Capture the cell that displays the provided text and extract its [x, y] central coordinate. 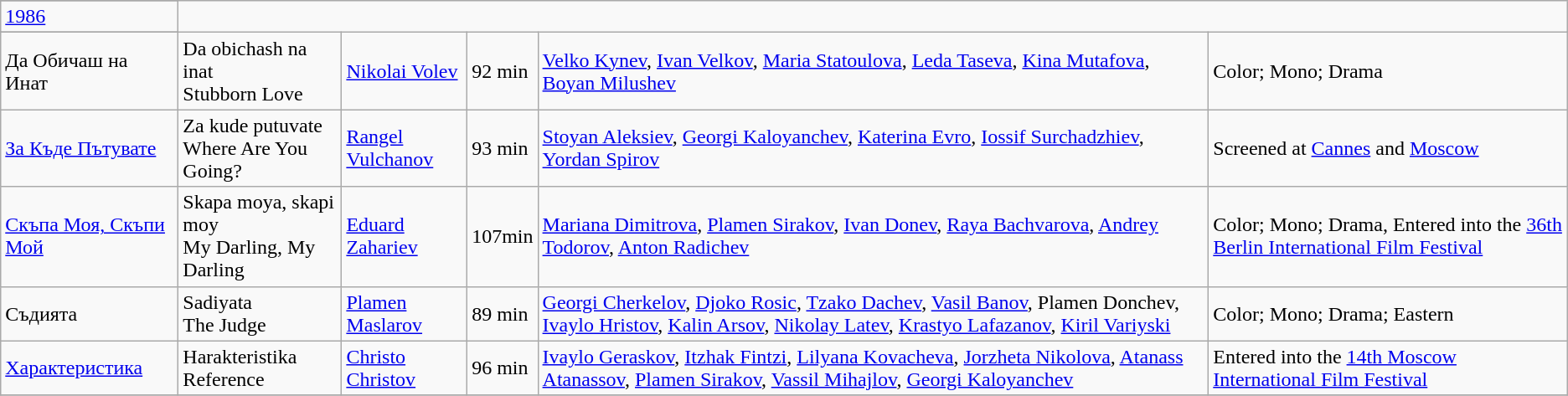
Screened at Cannes and Moscow [1388, 148]
Color; Mono; Drama; Eastern [1388, 313]
107min [503, 236]
Velko Kynev, Ivan Velkov, Maria Statoulova, Leda Taseva, Kina Mutafova, Boyan Milushev [873, 71]
Christo Christov [405, 368]
Plamen Maslarov [405, 313]
SadiyataThe Judge [260, 313]
HarakteristikaReference [260, 368]
Характеристика [90, 368]
Mariana Dimitrova, Plamen Sirakov, Ivan Donev, Raya Bachvarova, Andrey Todorov, Anton Radichev [873, 236]
Da obichash na inatStubborn Love [260, 71]
Скъпа Моя, Скъпи Мой [90, 236]
Color; Mono; Drama [1388, 71]
Za kude putuvateWhere Are You Going? [260, 148]
93 min [503, 148]
Nikolai Volev [405, 71]
За Къде Пътувате [90, 148]
96 min [503, 368]
Stoyan Aleksiev, Georgi Kaloyanchev, Katerina Evro, Iossif Surchadzhiev, Yordan Spirov [873, 148]
Съдията [90, 313]
Entered into the 14th Moscow International Film Festival [1388, 368]
Color; Mono; Drama, Entered into the 36th Berlin International Film Festival [1388, 236]
1986 [90, 17]
Eduard Zahariev [405, 236]
Да Обичаш на Инат [90, 71]
Ivaylo Geraskov, Itzhak Fintzi, Lilyana Kovacheva, Jorzheta Nikolova, Atanass Atanassov, Plamen Sirakov, Vassil Mihajlov, Georgi Kaloyanchev [873, 368]
Rangel Vulchanov [405, 148]
89 min [503, 313]
92 min [503, 71]
Skapa moya, skapi moyMy Darling, My Darling [260, 236]
